Return the [x, y] coordinate for the center point of the cell that contains the specified text.  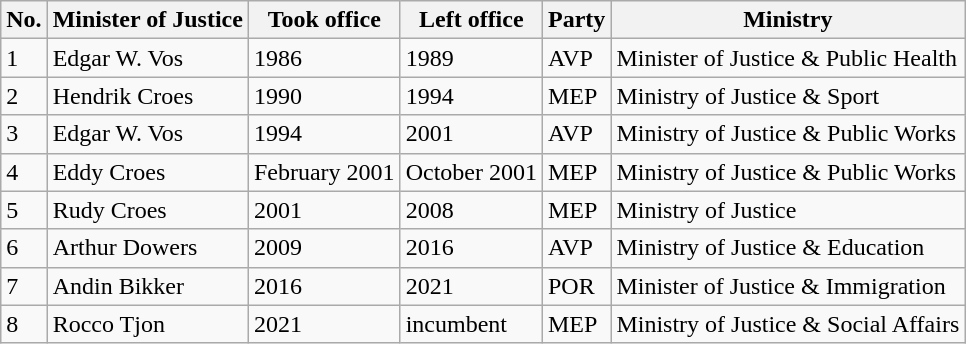
POR [576, 286]
8 [24, 324]
Arthur Dowers [148, 248]
Ministry of Justice & Sport [788, 96]
Rocco Tjon [148, 324]
1 [24, 58]
Eddy Croes [148, 172]
Party [576, 20]
6 [24, 248]
2008 [471, 210]
No. [24, 20]
7 [24, 286]
1986 [324, 58]
1990 [324, 96]
Hendrik Croes [148, 96]
2 [24, 96]
February 2001 [324, 172]
Ministry of Justice & Social Affairs [788, 324]
1989 [471, 58]
3 [24, 134]
Minister of Justice & Immigration [788, 286]
2009 [324, 248]
4 [24, 172]
Minister of Justice & Public Health [788, 58]
Ministry of Justice [788, 210]
Left office [471, 20]
Took office [324, 20]
Ministry of Justice & Education [788, 248]
Rudy Croes [148, 210]
incumbent [471, 324]
Ministry [788, 20]
Minister of Justice [148, 20]
5 [24, 210]
Andin Bikker [148, 286]
October 2001 [471, 172]
